Locate the cell with the specified text and output its [X, Y] center coordinate. 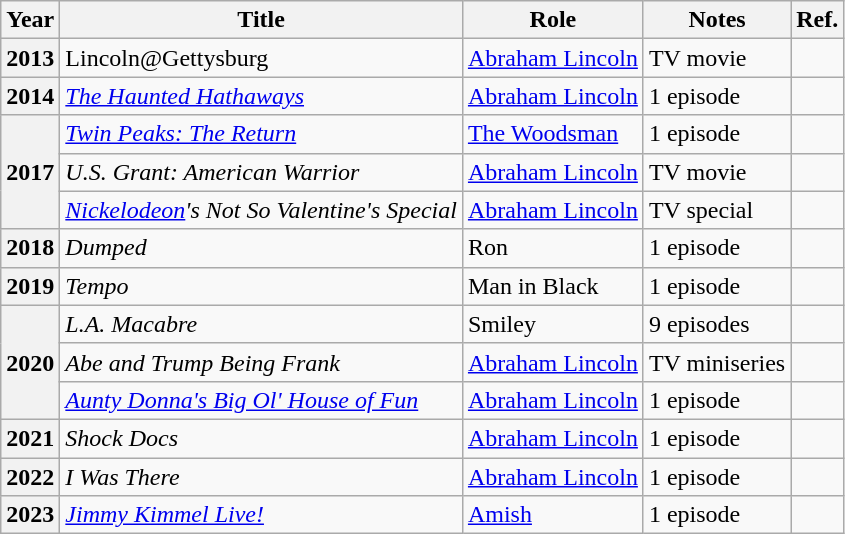
Amish [552, 515]
Notes [716, 20]
2013 [30, 58]
Twin Peaks: The Return [262, 134]
L.A. Macabre [262, 324]
Jimmy Kimmel Live! [262, 515]
Ron [552, 248]
2019 [30, 286]
Man in Black [552, 286]
I Was There [262, 477]
2021 [30, 438]
2022 [30, 477]
TV miniseries [716, 362]
Lincoln@Gettysburg [262, 58]
TV special [716, 210]
Title [262, 20]
Role [552, 20]
Aunty Donna's Big Ol' House of Fun [262, 400]
Dumped [262, 248]
Ref. [818, 20]
U.S. Grant: American Warrior [262, 172]
2014 [30, 96]
2020 [30, 362]
2017 [30, 172]
The Haunted Hathaways [262, 96]
Tempo [262, 286]
The Woodsman [552, 134]
9 episodes [716, 324]
Smiley [552, 324]
Abe and Trump Being Frank [262, 362]
Year [30, 20]
Nickelodeon's Not So Valentine's Special [262, 210]
2018 [30, 248]
Shock Docs [262, 438]
2023 [30, 515]
